Locate the cell with the specified text and output its [x, y] center coordinate. 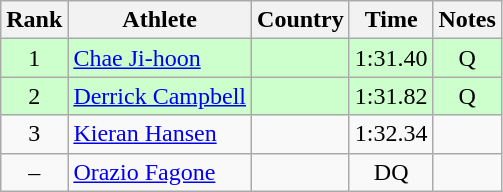
Country [301, 20]
2 [34, 96]
1:31.40 [391, 58]
Orazio Fagone [160, 172]
Chae Ji-hoon [160, 58]
1:32.34 [391, 134]
1:31.82 [391, 96]
DQ [391, 172]
1 [34, 58]
– [34, 172]
Notes [467, 20]
Derrick Campbell [160, 96]
Kieran Hansen [160, 134]
Athlete [160, 20]
Time [391, 20]
Rank [34, 20]
3 [34, 134]
